Return [X, Y] of the center of cell containing provided text 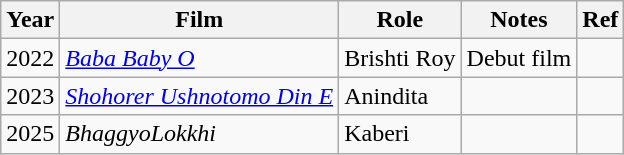
Debut film [519, 58]
Role [400, 20]
Kaberi [400, 134]
Ref [600, 20]
Film [200, 20]
Baba Baby O [200, 58]
Shohorer Ushnotomo Din E [200, 96]
Year [30, 20]
Brishti Roy [400, 58]
Notes [519, 20]
BhaggyoLokkhi [200, 134]
2025 [30, 134]
Anindita [400, 96]
2022 [30, 58]
2023 [30, 96]
